Find where the given text appears and provide that cell's center as (x, y) coordinate. 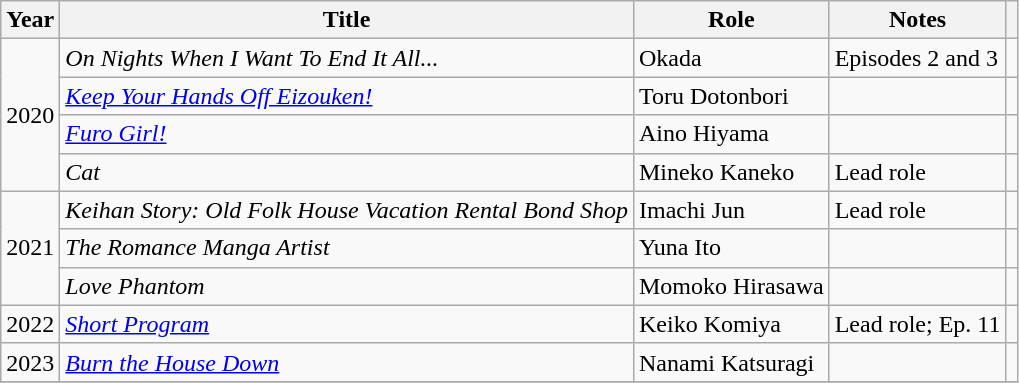
Aino Hiyama (731, 134)
Furo Girl! (347, 134)
2020 (30, 115)
Episodes 2 and 3 (918, 58)
Yuna Ito (731, 248)
Short Program (347, 324)
Keihan Story: Old Folk House Vacation Rental Bond Shop (347, 210)
Love Phantom (347, 286)
Notes (918, 20)
Role (731, 20)
Burn the House Down (347, 362)
Okada (731, 58)
Imachi Jun (731, 210)
Toru Dotonbori (731, 96)
Title (347, 20)
Mineko Kaneko (731, 172)
Lead role; Ep. 11 (918, 324)
The Romance Manga Artist (347, 248)
Nanami Katsuragi (731, 362)
Year (30, 20)
2021 (30, 248)
On Nights When I Want To End It All... (347, 58)
Cat (347, 172)
Keep Your Hands Off Eizouken! (347, 96)
2023 (30, 362)
Momoko Hirasawa (731, 286)
2022 (30, 324)
Keiko Komiya (731, 324)
